Determine the [x, y] coordinate at the center of the cell enclosing the given text.  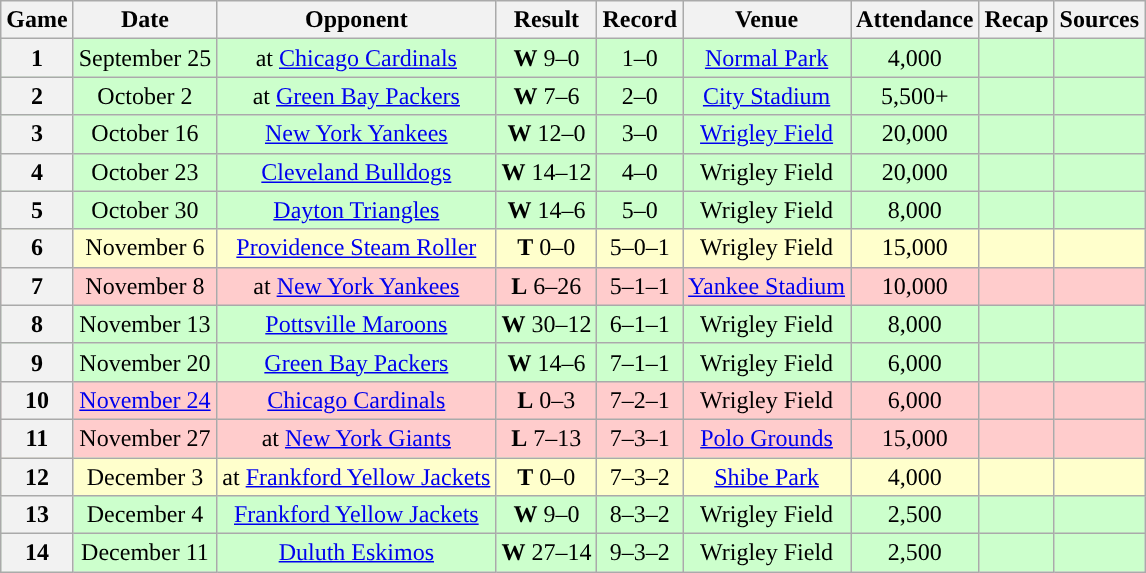
W 12–0 [546, 134]
Result [546, 20]
November 6 [145, 248]
December 3 [145, 477]
9 [37, 362]
at New York Giants [356, 438]
Cleveland Bulldogs [356, 172]
5–0–1 [640, 248]
at Green Bay Packers [356, 96]
Duluth Eskimos [356, 553]
4–0 [640, 172]
Opponent [356, 20]
Providence Steam Roller [356, 248]
September 25 [145, 58]
L 0–3 [546, 400]
Attendance [915, 20]
7–3–2 [640, 477]
Polo Grounds [767, 438]
Sources [1100, 20]
November 13 [145, 324]
W 30–12 [546, 324]
5–0 [640, 210]
at Chicago Cardinals [356, 58]
3–0 [640, 134]
5 [37, 210]
2 [37, 96]
October 23 [145, 172]
14 [37, 553]
8 [37, 324]
7–2–1 [640, 400]
Game [37, 20]
New York Yankees [356, 134]
October 30 [145, 210]
5,500+ [915, 96]
Date [145, 20]
Green Bay Packers [356, 362]
December 11 [145, 553]
Pottsville Maroons [356, 324]
at Frankford Yellow Jackets [356, 477]
L 6–26 [546, 286]
November 20 [145, 362]
Dayton Triangles [356, 210]
Normal Park [767, 58]
8–3–2 [640, 515]
at New York Yankees [356, 286]
Frankford Yellow Jackets [356, 515]
11 [37, 438]
2–0 [640, 96]
6–1–1 [640, 324]
L 7–13 [546, 438]
December 4 [145, 515]
Venue [767, 20]
October 16 [145, 134]
7 [37, 286]
Shibe Park [767, 477]
1–0 [640, 58]
W 7–6 [546, 96]
10 [37, 400]
October 2 [145, 96]
7–1–1 [640, 362]
7–3–1 [640, 438]
3 [37, 134]
4 [37, 172]
Recap [1016, 20]
November 8 [145, 286]
November 27 [145, 438]
November 24 [145, 400]
6 [37, 248]
10,000 [915, 286]
Yankee Stadium [767, 286]
9–3–2 [640, 553]
City Stadium [767, 96]
13 [37, 515]
Chicago Cardinals [356, 400]
5–1–1 [640, 286]
Record [640, 20]
12 [37, 477]
W 14–12 [546, 172]
W 27–14 [546, 553]
1 [37, 58]
